Detect which cell encompasses the target text, then output its (X, Y) center coordinate. 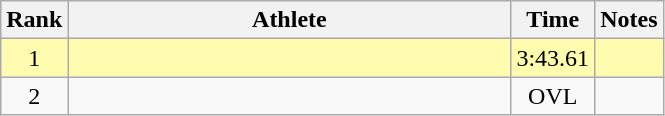
Notes (629, 20)
1 (34, 58)
Time (553, 20)
2 (34, 96)
Rank (34, 20)
3:43.61 (553, 58)
Athlete (290, 20)
OVL (553, 96)
